Capture the cell that displays the provided text and extract its [x, y] central coordinate. 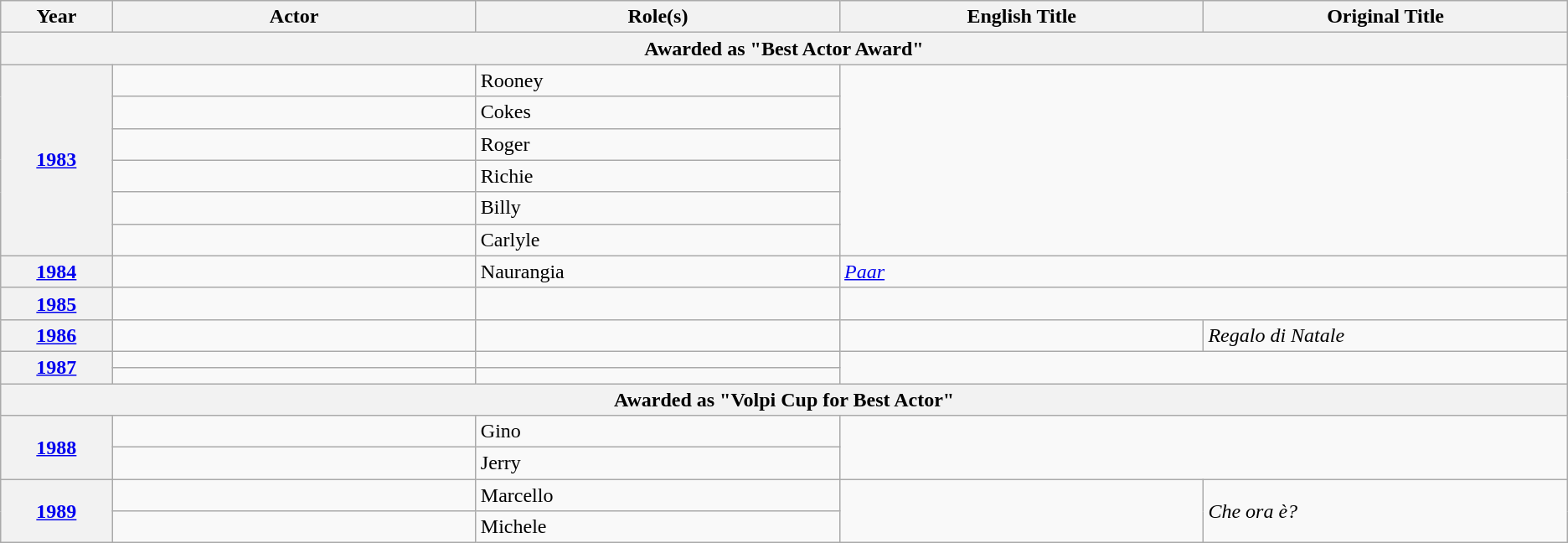
Michele [658, 527]
1985 [57, 303]
Roger [658, 144]
Paar [1204, 271]
Jerry [658, 463]
Naurangia [658, 271]
Role(s) [658, 17]
Actor [294, 17]
Marcello [658, 495]
Original Title [1385, 17]
Awarded as "Volpi Cup for Best Actor" [784, 400]
1988 [57, 447]
Richie [658, 176]
English Title [1022, 17]
1984 [57, 271]
Che ora è? [1385, 511]
Awarded as "Best Actor Award" [784, 49]
Rooney [658, 80]
1987 [57, 367]
Billy [658, 208]
Regalo di Natale [1385, 335]
Carlyle [658, 240]
Cokes [658, 112]
Year [57, 17]
1989 [57, 511]
1986 [57, 335]
Gino [658, 432]
1983 [57, 160]
